Identify which cell holds the provided text, then report its (x, y) central coordinate. 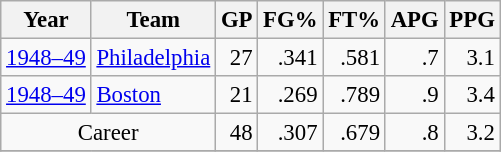
.269 (290, 95)
Year (46, 20)
.7 (414, 58)
Career (108, 133)
PPG (472, 20)
FT% (354, 20)
Team (153, 20)
.341 (290, 58)
.789 (354, 95)
.9 (414, 95)
.581 (354, 58)
.679 (354, 133)
FG% (290, 20)
3.2 (472, 133)
48 (237, 133)
Philadelphia (153, 58)
3.4 (472, 95)
.307 (290, 133)
GP (237, 20)
APG (414, 20)
21 (237, 95)
3.1 (472, 58)
Boston (153, 95)
27 (237, 58)
.8 (414, 133)
